Return the [X, Y] coordinate for the center point of the cell that contains the specified text.  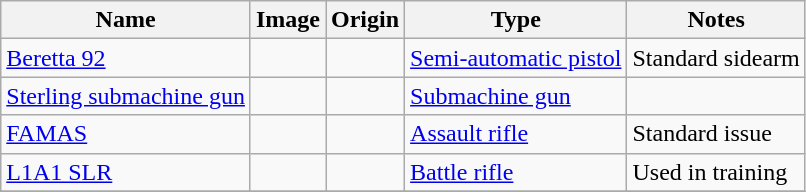
Beretta 92 [126, 58]
Submachine gun [516, 96]
Origin [366, 20]
L1A1 SLR [126, 172]
FAMAS [126, 134]
Type [516, 20]
Sterling submachine gun [126, 96]
Assault rifle [516, 134]
Standard issue [716, 134]
Standard sidearm [716, 58]
Name [126, 20]
Image [288, 20]
Used in training [716, 172]
Semi-automatic pistol [516, 58]
Battle rifle [516, 172]
Notes [716, 20]
